For the text-containing cell, return its midpoint in (x, y) coordinate format. 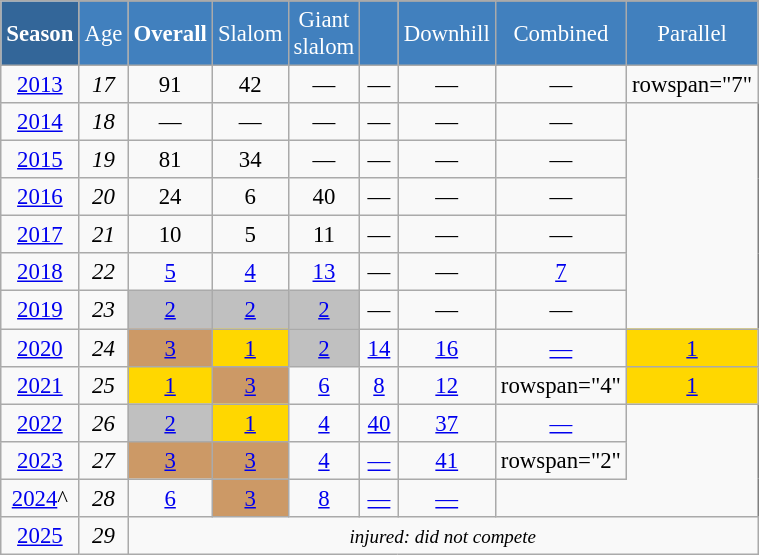
2013 (40, 85)
Combined (560, 34)
Season (40, 34)
2021 (40, 385)
2023 (40, 460)
2015 (40, 160)
7 (560, 273)
25 (104, 385)
81 (170, 160)
Age (104, 34)
2019 (40, 310)
rowspan="2" (560, 460)
Downhill (446, 34)
Slalom (250, 34)
rowspan="7" (692, 85)
2020 (40, 348)
37 (446, 423)
Overall (170, 34)
20 (104, 197)
2014 (40, 122)
13 (324, 273)
42 (250, 85)
34 (250, 160)
2025 (40, 536)
19 (104, 160)
2024^ (40, 498)
Parallel (692, 34)
16 (446, 348)
27 (104, 460)
rowspan="4" (560, 385)
12 (446, 385)
2022 (40, 423)
2017 (40, 235)
injured: did not compete (443, 536)
41 (446, 460)
10 (170, 235)
21 (104, 235)
17 (104, 85)
14 (379, 348)
91 (170, 85)
18 (104, 122)
23 (104, 310)
22 (104, 273)
28 (104, 498)
11 (324, 235)
26 (104, 423)
2016 (40, 197)
Giantslalom (324, 34)
2018 (40, 273)
29 (104, 536)
